Detect which cell encompasses the target text, then output its [X, Y] center coordinate. 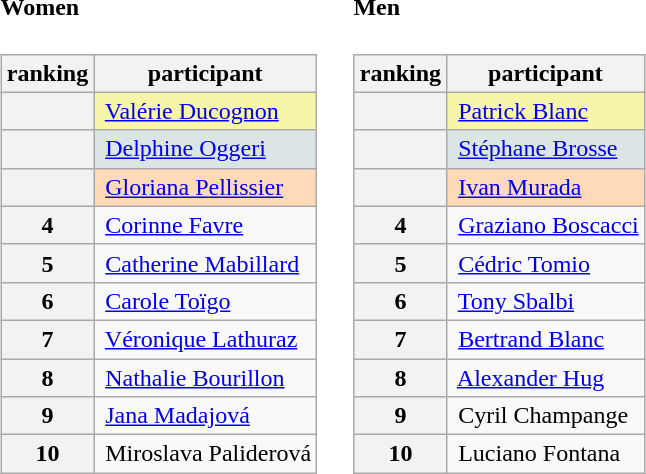
Gloriana Pellissier [206, 187]
Nathalie Bourillon [206, 378]
Cédric Tomio [546, 263]
Corinne Favre [206, 225]
Luciano Fontana [546, 454]
Alexander Hug [546, 378]
Jana Madajová [206, 416]
Miroslava Paliderová [206, 454]
Stéphane Brosse [546, 149]
Ivan Murada [546, 187]
Patrick Blanc [546, 111]
Valérie Ducognon [206, 111]
Bertrand Blanc [546, 339]
Graziano Boscacci [546, 225]
Catherine Mabillard [206, 263]
Carole Toïgo [206, 301]
Tony Sbalbi [546, 301]
Cyril Champange [546, 416]
Delphine Oggeri [206, 149]
Véronique Lathuraz [206, 339]
